Find where the given text appears and provide that cell's center as [X, Y] coordinate. 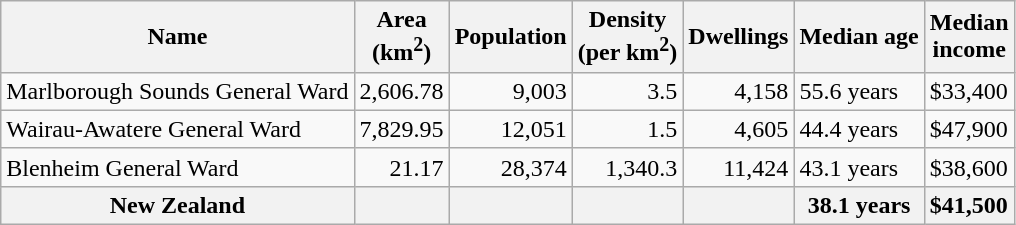
55.6 years [859, 91]
3.5 [628, 91]
7,829.95 [402, 129]
38.1 years [859, 205]
$33,400 [969, 91]
11,424 [738, 167]
Marlborough Sounds General Ward [178, 91]
44.4 years [859, 129]
1,340.3 [628, 167]
1.5 [628, 129]
4,605 [738, 129]
2,606.78 [402, 91]
Area(km2) [402, 37]
Median age [859, 37]
4,158 [738, 91]
9,003 [510, 91]
New Zealand [178, 205]
Medianincome [969, 37]
$47,900 [969, 129]
Dwellings [738, 37]
$41,500 [969, 205]
Population [510, 37]
28,374 [510, 167]
43.1 years [859, 167]
Density(per km2) [628, 37]
Name [178, 37]
21.17 [402, 167]
Wairau-Awatere General Ward [178, 129]
12,051 [510, 129]
$38,600 [969, 167]
Blenheim General Ward [178, 167]
